Scan for the cell matching the given text and deliver its (X, Y) coordinate at center. 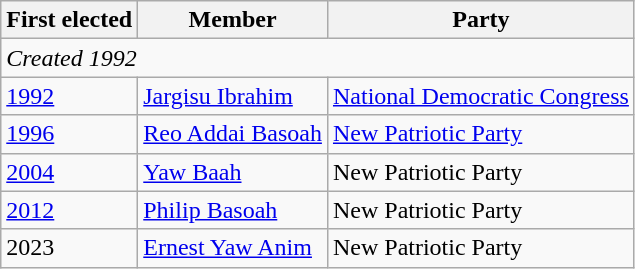
1992 (70, 96)
Reo Addai Basoah (233, 134)
2012 (70, 210)
1996 (70, 134)
Created 1992 (318, 58)
Jargisu Ibrahim (233, 96)
First elected (70, 20)
Yaw Baah (233, 172)
Member (233, 20)
National Democratic Congress (480, 96)
Philip Basoah (233, 210)
2023 (70, 248)
Party (480, 20)
Ernest Yaw Anim (233, 248)
2004 (70, 172)
